Return [x, y] of the center of cell containing provided text 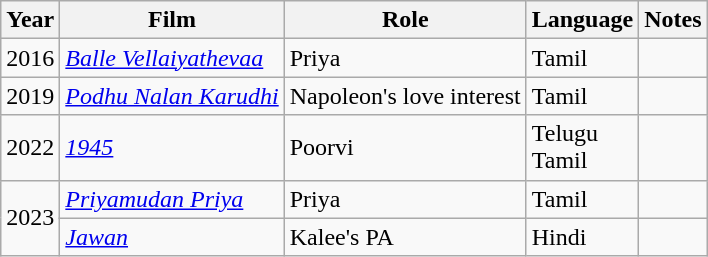
Balle Vellaiyathevaa [172, 58]
Notes [673, 20]
Kalee's PA [405, 237]
Podhu Nalan Karudhi [172, 96]
Language [582, 20]
2023 [30, 218]
TeluguTamil [582, 148]
Year [30, 20]
Priyamudan Priya [172, 199]
Hindi [582, 237]
Role [405, 20]
2019 [30, 96]
Poorvi [405, 148]
1945 [172, 148]
Film [172, 20]
Napoleon's love interest [405, 96]
2022 [30, 148]
2016 [30, 58]
Jawan [172, 237]
